Scan for the cell matching the given text and deliver its [X, Y] coordinate at center. 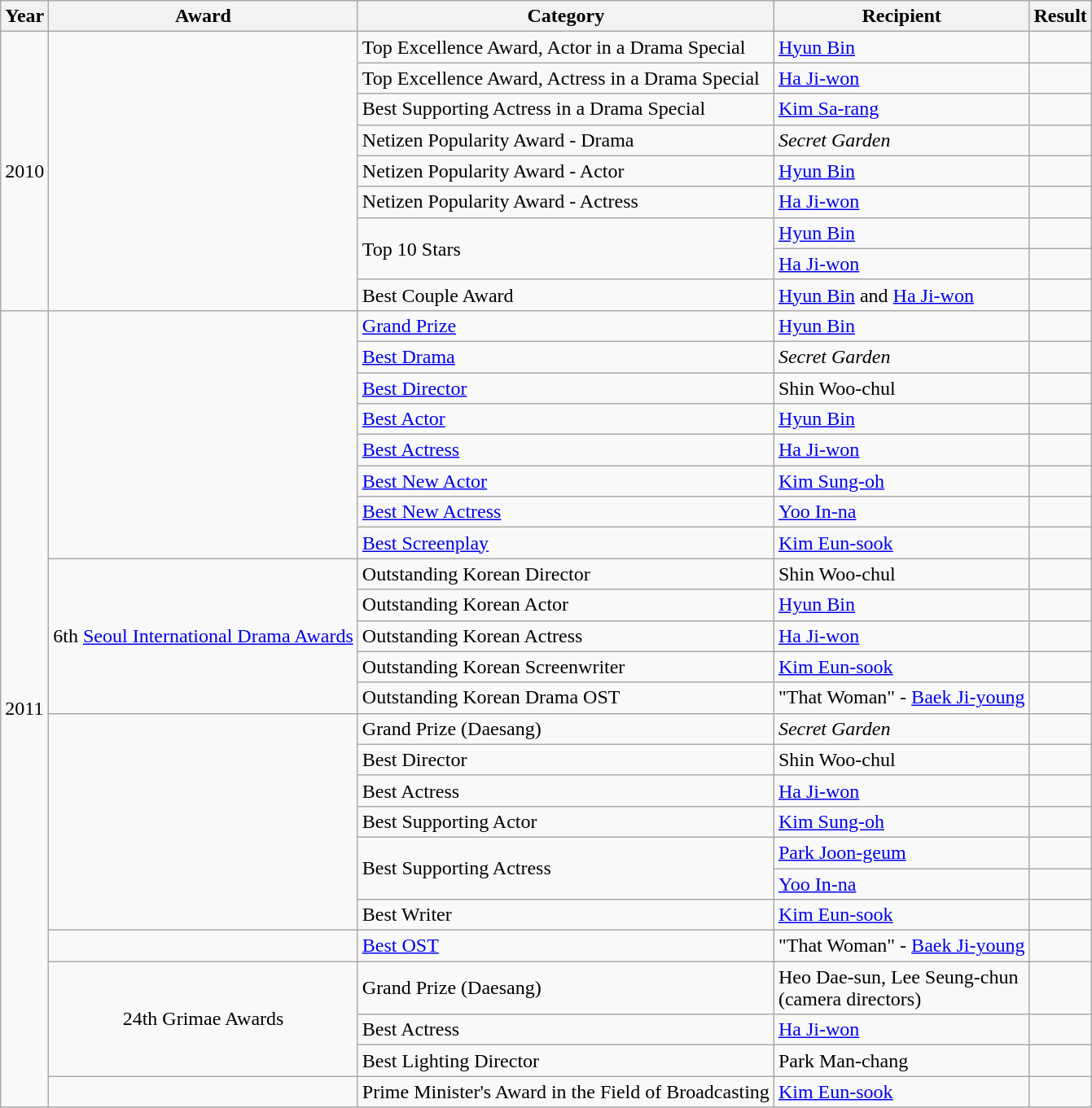
Best OST [565, 946]
2010 [24, 171]
Best Lighting Director [565, 1061]
6th Seoul International Drama Awards [204, 636]
Best Screenplay [565, 543]
Grand Prize [565, 326]
Netizen Popularity Award - Actress [565, 202]
Netizen Popularity Award - Drama [565, 140]
Outstanding Korean Actress [565, 636]
Best Writer [565, 915]
Best Actor [565, 419]
Recipient [901, 16]
Top Excellence Award, Actor in a Drama Special [565, 47]
Heo Dae-sun, Lee Seung-chun (camera directors) [901, 988]
Outstanding Korean Drama OST [565, 698]
Best Supporting Actress [565, 868]
Prime Minister's Award in the Field of Broadcasting [565, 1092]
Outstanding Korean Director [565, 574]
Award [204, 16]
Best New Actress [565, 512]
Result [1060, 16]
Best Supporting Actor [565, 821]
Hyun Bin and Ha Ji-won [901, 295]
Park Man-chang [901, 1061]
Best Drama [565, 357]
Best New Actor [565, 481]
Outstanding Korean Screenwriter [565, 667]
Category [565, 16]
Best Supporting Actress in a Drama Special [565, 109]
Year [24, 16]
2011 [24, 708]
Netizen Popularity Award - Actor [565, 171]
Top 10 Stars [565, 248]
Top Excellence Award, Actress in a Drama Special [565, 78]
Outstanding Korean Actor [565, 605]
24th Grimae Awards [204, 1019]
Park Joon-geum [901, 852]
Best Couple Award [565, 295]
Kim Sa-rang [901, 109]
